Locate the cell with the specified text and output its (X, Y) center coordinate. 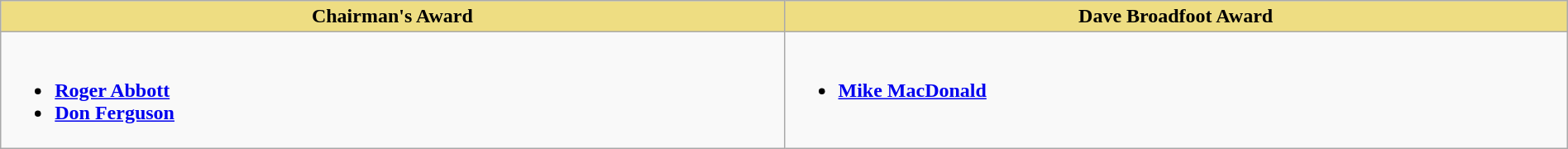
Chairman's Award (392, 17)
Mike MacDonald (1176, 90)
Roger Abbott Don Ferguson (392, 90)
Dave Broadfoot Award (1176, 17)
